Pinpoint the cell where the given text exists, returning its (X, Y) midpoint coordinate. 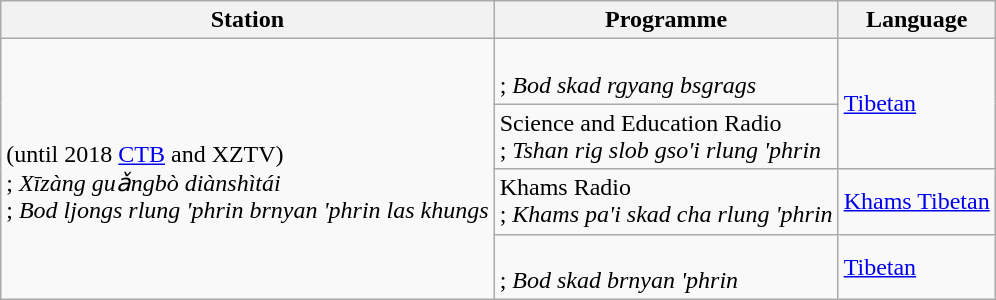
Khams Tibetan (916, 202)
; Bod skad rgyang bsgrags (666, 72)
(until 2018 CTB and XZTV) ; Xīzàng guǎngbò diànshìtái ; Bod ljongs rlung 'phrin brnyan 'phrin las khungs (248, 169)
Language (916, 20)
Khams Radio ; Khams pa'i skad cha rlung 'phrin (666, 202)
Station (248, 20)
; Bod skad brnyan 'phrin (666, 266)
Programme (666, 20)
Science and Education Radio ; Tshan rig slob gso'i rlung 'phrin (666, 136)
